Search for the cell housing the specified text and yield its (x, y) center coordinate. 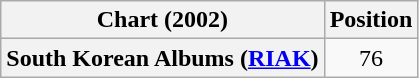
Position (371, 20)
Chart (2002) (162, 20)
South Korean Albums (RIAK) (162, 58)
76 (371, 58)
